For the text-containing cell, return its midpoint in [x, y] coordinate format. 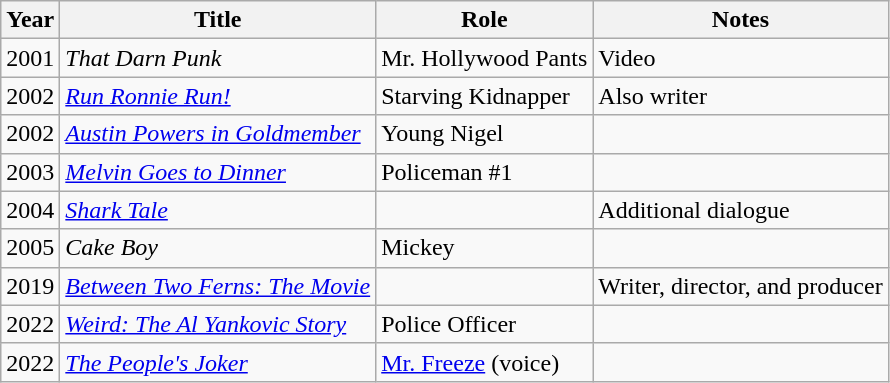
Writer, director, and producer [740, 286]
Police Officer [484, 324]
2019 [30, 286]
Starving Kidnapper [484, 96]
Melvin Goes to Dinner [218, 172]
That Darn Punk [218, 58]
2004 [30, 210]
Weird: The Al Yankovic Story [218, 324]
Additional dialogue [740, 210]
Video [740, 58]
Title [218, 20]
Mickey [484, 248]
2005 [30, 248]
Between Two Ferns: The Movie [218, 286]
Young Nigel [484, 134]
Also writer [740, 96]
Policeman #1 [484, 172]
Shark Tale [218, 210]
Role [484, 20]
2003 [30, 172]
Mr. Freeze (voice) [484, 362]
Notes [740, 20]
The People's Joker [218, 362]
2001 [30, 58]
Run Ronnie Run! [218, 96]
Cake Boy [218, 248]
Austin Powers in Goldmember [218, 134]
Mr. Hollywood Pants [484, 58]
Year [30, 20]
